Identify which cell holds the provided text, then report its (X, Y) central coordinate. 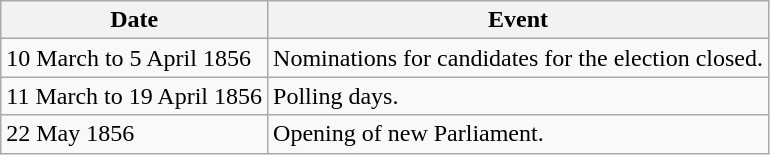
Opening of new Parliament. (518, 134)
11 March to 19 April 1856 (134, 96)
Date (134, 20)
Nominations for candidates for the election closed. (518, 58)
Polling days. (518, 96)
10 March to 5 April 1856 (134, 58)
Event (518, 20)
22 May 1856 (134, 134)
